Locate the cell with the specified text and output its (x, y) center coordinate. 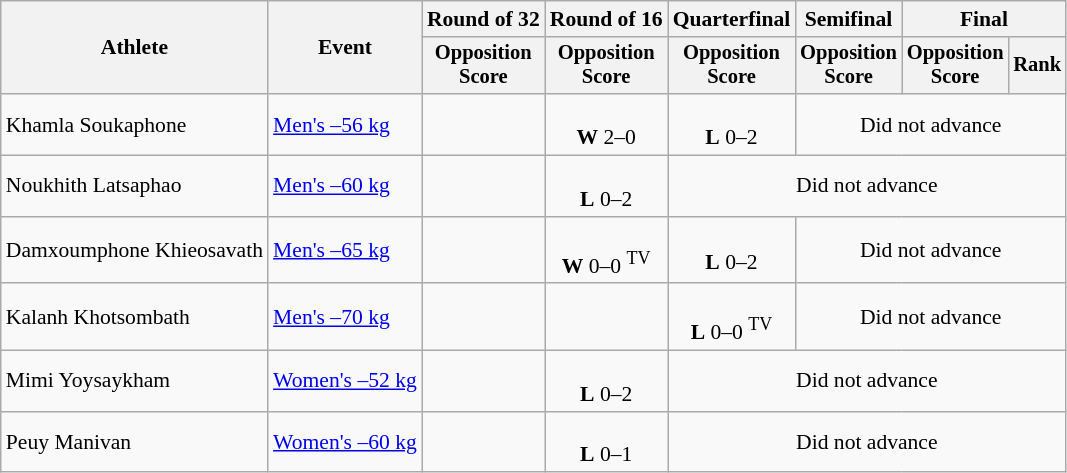
Women's –60 kg (345, 442)
Khamla Soukaphone (134, 124)
Quarterfinal (732, 19)
Mimi Yoysaykham (134, 380)
W 2–0 (606, 124)
W 0–0 TV (606, 250)
Athlete (134, 48)
Peuy Manivan (134, 442)
L 0–1 (606, 442)
Men's –56 kg (345, 124)
Semifinal (848, 19)
Men's –70 kg (345, 318)
Women's –52 kg (345, 380)
Event (345, 48)
Damxoumphone Khieosavath (134, 250)
Kalanh Khotsombath (134, 318)
L 0–0 TV (732, 318)
Rank (1037, 66)
Round of 16 (606, 19)
Noukhith Latsaphao (134, 186)
Men's –65 kg (345, 250)
Final (984, 19)
Round of 32 (484, 19)
Men's –60 kg (345, 186)
